Find where the given text appears and provide that cell's center as (x, y) coordinate. 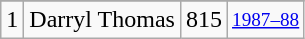
1987–88 (265, 20)
Darryl Thomas (102, 20)
815 (204, 20)
1 (12, 20)
